For the text-containing cell, return its midpoint in [x, y] coordinate format. 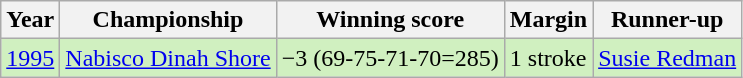
Year [30, 20]
Runner-up [668, 20]
1 stroke [548, 58]
Susie Redman [668, 58]
1995 [30, 58]
Nabisco Dinah Shore [168, 58]
Winning score [390, 20]
Margin [548, 20]
Championship [168, 20]
−3 (69-75-71-70=285) [390, 58]
